From the cell containing the given text, extract its center point as (x, y) coordinate. 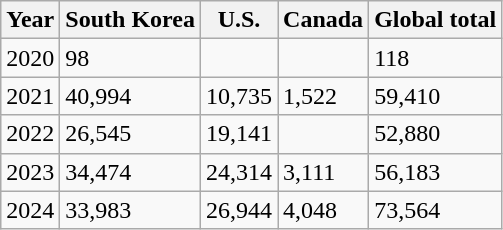
40,994 (130, 96)
2020 (30, 58)
118 (436, 58)
26,944 (238, 210)
52,880 (436, 134)
2021 (30, 96)
Canada (324, 20)
Year (30, 20)
10,735 (238, 96)
4,048 (324, 210)
Global total (436, 20)
19,141 (238, 134)
34,474 (130, 172)
3,111 (324, 172)
26,545 (130, 134)
1,522 (324, 96)
98 (130, 58)
2024 (30, 210)
59,410 (436, 96)
U.S. (238, 20)
2023 (30, 172)
2022 (30, 134)
73,564 (436, 210)
33,983 (130, 210)
56,183 (436, 172)
24,314 (238, 172)
South Korea (130, 20)
